Return [x, y] of the center of cell containing provided text 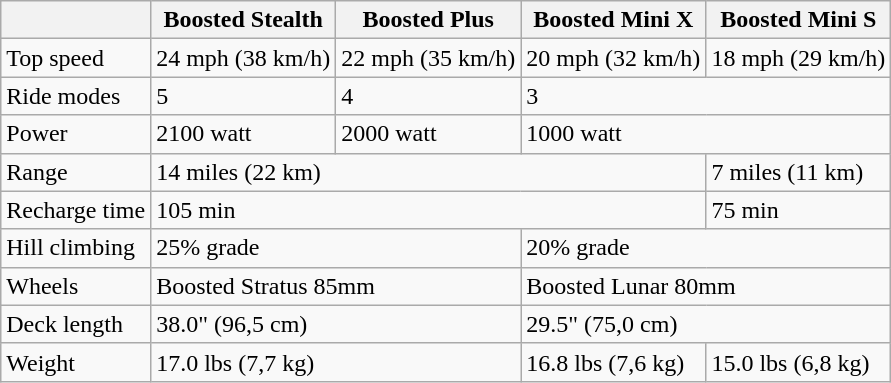
20 mph (32 km/h) [614, 58]
5 [244, 96]
Weight [76, 362]
75 min [798, 210]
2100 watt [244, 134]
Boosted Mini X [614, 20]
24 mph (38 km/h) [244, 58]
Power [76, 134]
Boosted Stealth [244, 20]
Hill climbing [76, 248]
25% grade [336, 248]
22 mph (35 km/h) [428, 58]
15.0 lbs (6,8 kg) [798, 362]
4 [428, 96]
Deck length [76, 324]
Recharge time [76, 210]
3 [706, 96]
Range [76, 172]
16.8 lbs (7,6 kg) [614, 362]
Ride modes [76, 96]
29.5" (75,0 cm) [706, 324]
2000 watt [428, 134]
Boosted Mini S [798, 20]
18 mph (29 km/h) [798, 58]
Boosted Stratus 85mm [336, 286]
Top speed [76, 58]
7 miles (11 km) [798, 172]
38.0" (96,5 cm) [336, 324]
17.0 lbs (7,7 kg) [336, 362]
Boosted Lunar 80mm [706, 286]
Boosted Plus [428, 20]
14 miles (22 km) [428, 172]
105 min [428, 210]
Wheels [76, 286]
1000 watt [706, 134]
20% grade [706, 248]
